Find where the given text appears and provide that cell's center as (x, y) coordinate. 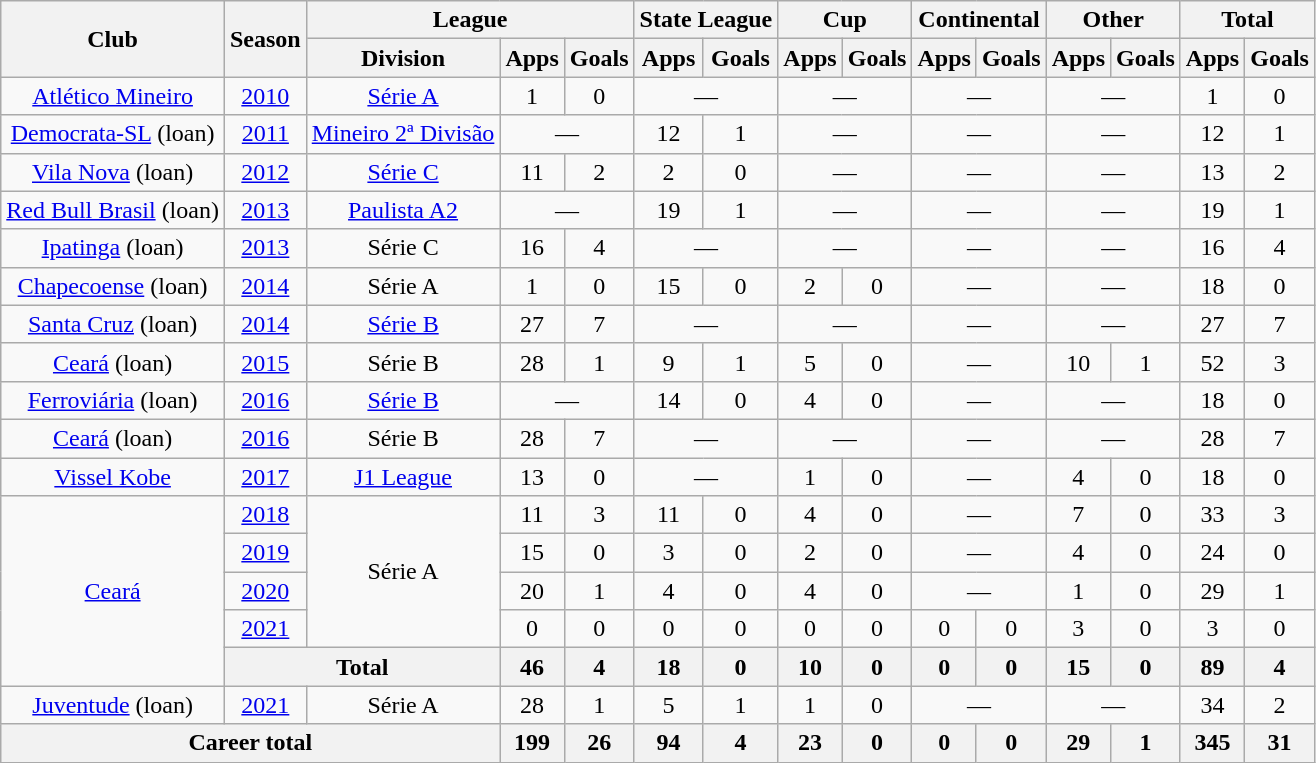
52 (1212, 362)
Cup (845, 20)
33 (1212, 515)
Season (265, 39)
94 (668, 743)
Vissel Kobe (113, 477)
23 (810, 743)
Atlético Mineiro (113, 96)
Career total (250, 743)
14 (668, 400)
Division (403, 58)
2020 (265, 591)
State League (706, 20)
46 (532, 667)
Club (113, 39)
34 (1212, 705)
Paulista A2 (403, 210)
Ipatinga (loan) (113, 248)
2015 (265, 362)
2019 (265, 553)
Chapecoense (loan) (113, 286)
2017 (265, 477)
Democrata-SL (loan) (113, 134)
Ferroviária (loan) (113, 400)
199 (532, 743)
2011 (265, 134)
89 (1212, 667)
Continental (979, 20)
Red Bull Brasil (loan) (113, 210)
26 (599, 743)
2010 (265, 96)
345 (1212, 743)
Other (1113, 20)
9 (668, 362)
2018 (265, 515)
League (470, 20)
J1 League (403, 477)
Mineiro 2ª Divisão (403, 134)
24 (1212, 553)
31 (1280, 743)
2012 (265, 172)
Santa Cruz (loan) (113, 324)
Ceará (113, 591)
Vila Nova (loan) (113, 172)
20 (532, 591)
Juventude (loan) (113, 705)
